Capture the cell that displays the provided text and extract its (X, Y) central coordinate. 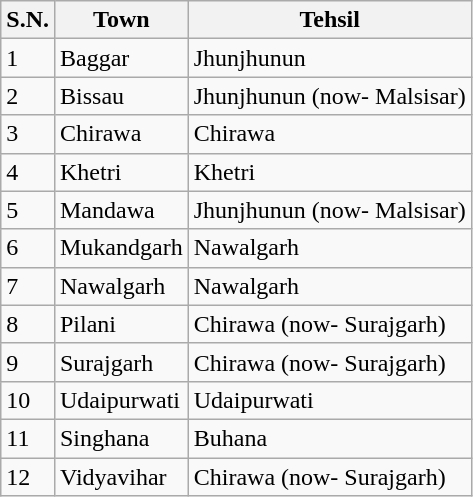
Jhunjhunun (330, 58)
Town (121, 20)
2 (28, 96)
10 (28, 400)
Mukandgarh (121, 248)
4 (28, 172)
Mandawa (121, 210)
1 (28, 58)
Vidyavihar (121, 477)
Tehsil (330, 20)
5 (28, 210)
6 (28, 248)
Buhana (330, 438)
Pilani (121, 324)
Bissau (121, 96)
11 (28, 438)
9 (28, 362)
Surajgarh (121, 362)
Singhana (121, 438)
12 (28, 477)
S.N. (28, 20)
Baggar (121, 58)
8 (28, 324)
3 (28, 134)
7 (28, 286)
